From the cell containing the given text, extract its center point as (x, y) coordinate. 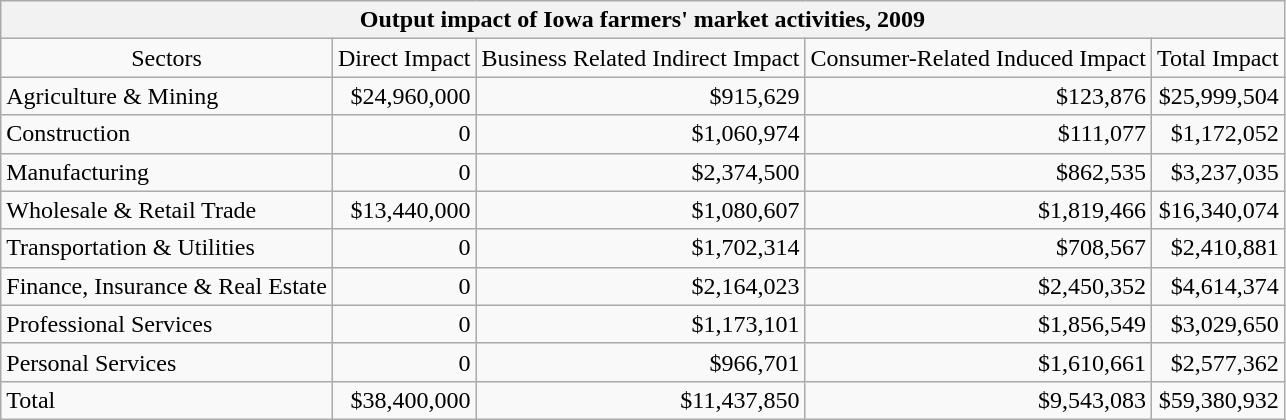
$4,614,374 (1218, 286)
Total (167, 400)
$123,876 (978, 96)
$915,629 (640, 96)
$1,172,052 (1218, 134)
Consumer-Related Induced Impact (978, 58)
$111,077 (978, 134)
$2,410,881 (1218, 248)
$1,702,314 (640, 248)
$966,701 (640, 362)
$2,164,023 (640, 286)
Transportation & Utilities (167, 248)
$862,535 (978, 172)
$2,450,352 (978, 286)
$16,340,074 (1218, 210)
$708,567 (978, 248)
Output impact of Iowa farmers' market activities, 2009 (642, 20)
$2,374,500 (640, 172)
$1,819,466 (978, 210)
Professional Services (167, 324)
Agriculture & Mining (167, 96)
Total Impact (1218, 58)
$25,999,504 (1218, 96)
$1,610,661 (978, 362)
Manufacturing (167, 172)
$1,173,101 (640, 324)
$11,437,850 (640, 400)
$9,543,083 (978, 400)
$3,029,650 (1218, 324)
$2,577,362 (1218, 362)
$24,960,000 (404, 96)
$1,080,607 (640, 210)
Finance, Insurance & Real Estate (167, 286)
Business Related Indirect Impact (640, 58)
Construction (167, 134)
Wholesale & Retail Trade (167, 210)
$3,237,035 (1218, 172)
$1,856,549 (978, 324)
Personal Services (167, 362)
$59,380,932 (1218, 400)
Sectors (167, 58)
$1,060,974 (640, 134)
$13,440,000 (404, 210)
$38,400,000 (404, 400)
Direct Impact (404, 58)
